Identify which cell holds the provided text, then report its [x, y] central coordinate. 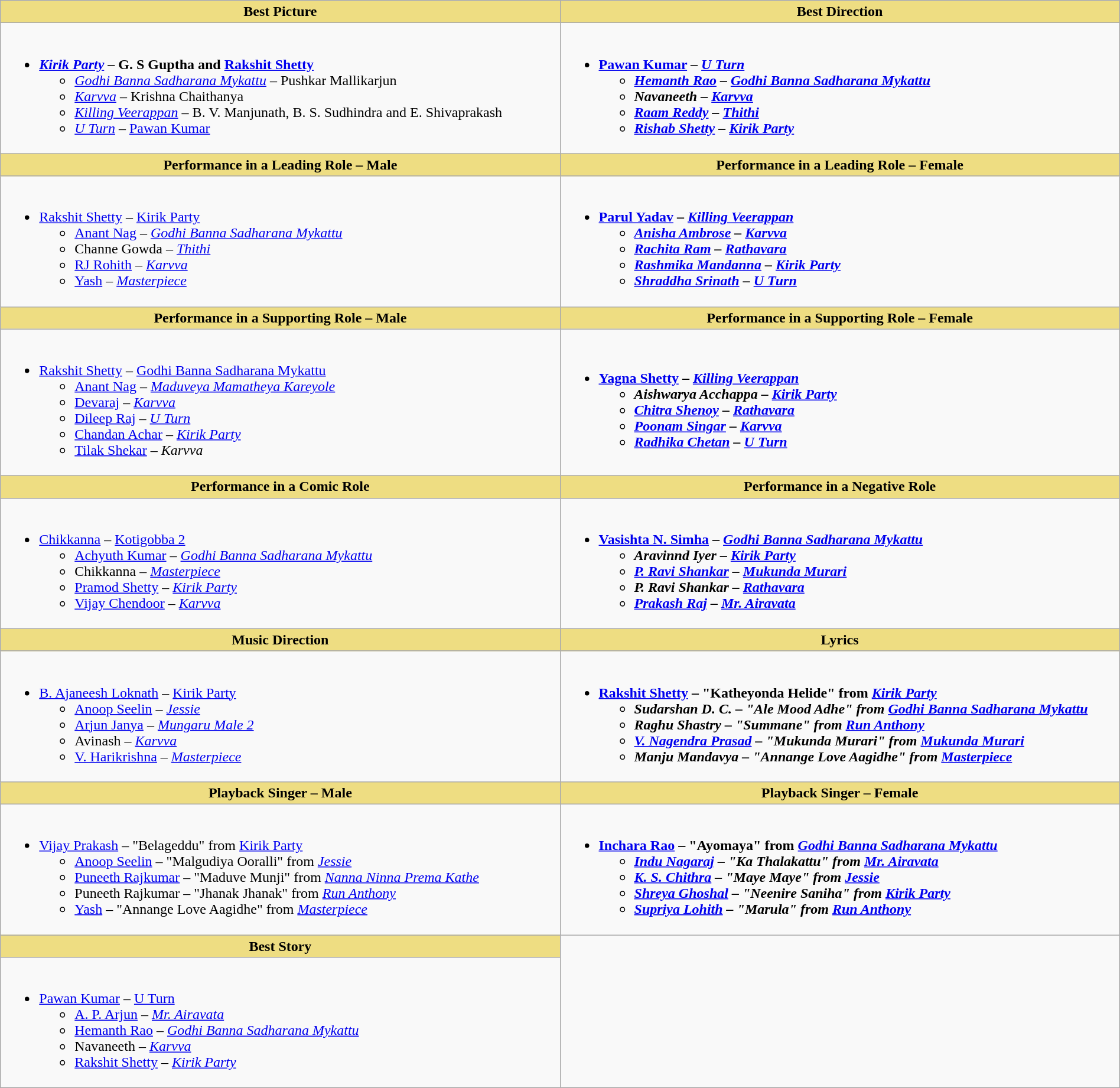
Lyrics [840, 640]
Pawan Kumar – U TurnHemanth Rao – Godhi Banna Sadharana MykattuNavaneeth – KarvvaRaam Reddy – ThithiRishab Shetty – Kirik Party [840, 89]
Pawan Kumar – U TurnA. P. Arjun – Mr. AiravataHemanth Rao – Godhi Banna Sadharana MykattuNavaneeth – KarvvaRakshit Shetty – Kirik Party [280, 1023]
Performance in a Leading Role – Male [280, 165]
Performance in a Comic Role [280, 487]
Yagna Shetty – Killing VeerappanAishwarya Acchappa – Kirik PartyChitra Shenoy – RathavaraPoonam Singar – KarvvaRadhika Chetan – U Turn [840, 402]
Best Direction [840, 12]
Music Direction [280, 640]
B. Ajaneesh Loknath – Kirik PartyAnoop Seelin – JessieArjun Janya – Mungaru Male 2Avinash – KarvvaV. Harikrishna – Masterpiece [280, 716]
Playback Singer – Female [840, 793]
Performance in a Supporting Role – Female [840, 318]
Playback Singer – Male [280, 793]
Performance in a Supporting Role – Male [280, 318]
Best Picture [280, 12]
Rakshit Shetty – Kirik PartyAnant Nag – Godhi Banna Sadharana MykattuChanne Gowda – ThithiRJ Rohith – KarvvaYash – Masterpiece [280, 241]
Parul Yadav – Killing VeerappanAnisha Ambrose – KarvvaRachita Ram – RathavaraRashmika Mandanna – Kirik PartyShraddha Srinath – U Turn [840, 241]
Performance in a Leading Role – Female [840, 165]
Chikkanna – Kotigobba 2Achyuth Kumar – Godhi Banna Sadharana MykattuChikkanna – MasterpiecePramod Shetty – Kirik PartyVijay Chendoor – Karvva [280, 563]
Best Story [280, 946]
Performance in a Negative Role [840, 487]
